Detect which cell encompasses the target text, then output its (X, Y) center coordinate. 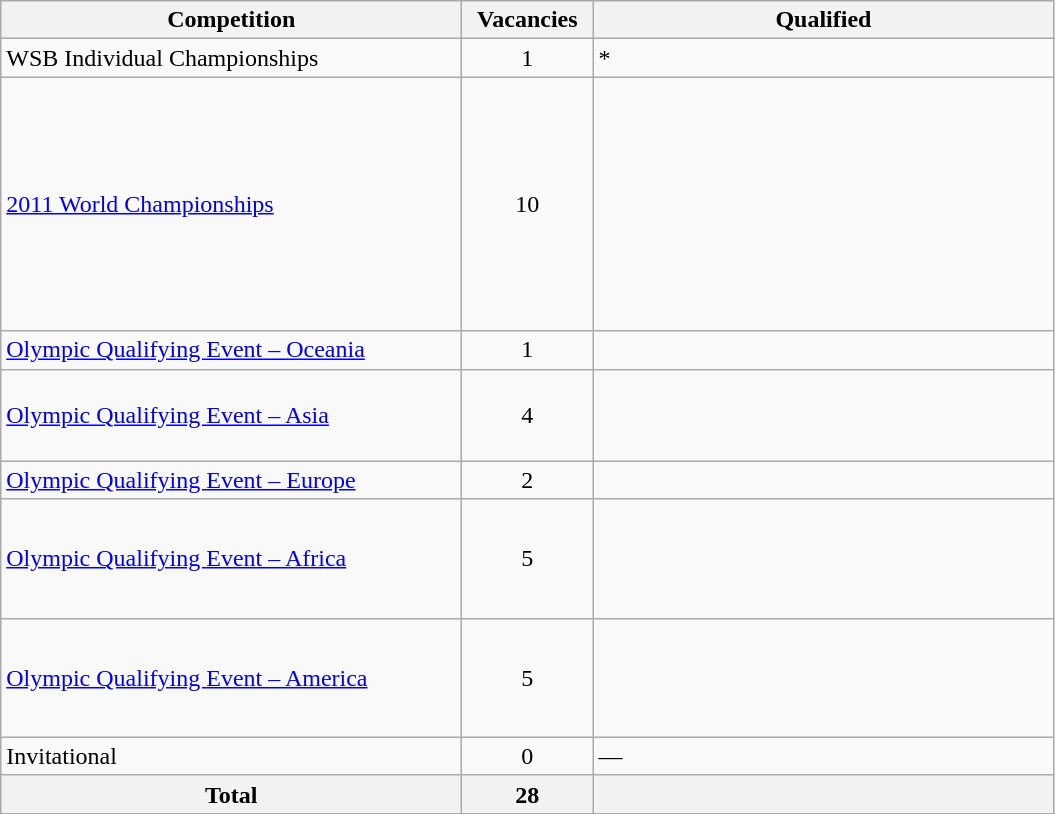
2011 World Championships (232, 204)
— (824, 756)
Invitational (232, 756)
Vacancies (528, 20)
Olympic Qualifying Event – Asia (232, 415)
Qualified (824, 20)
Competition (232, 20)
Olympic Qualifying Event – Oceania (232, 350)
Olympic Qualifying Event – Africa (232, 558)
Olympic Qualifying Event – Europe (232, 480)
* (824, 58)
WSB Individual Championships (232, 58)
28 (528, 794)
4 (528, 415)
2 (528, 480)
10 (528, 204)
Olympic Qualifying Event – America (232, 678)
0 (528, 756)
Total (232, 794)
